Search for the cell housing the specified text and yield its (X, Y) center coordinate. 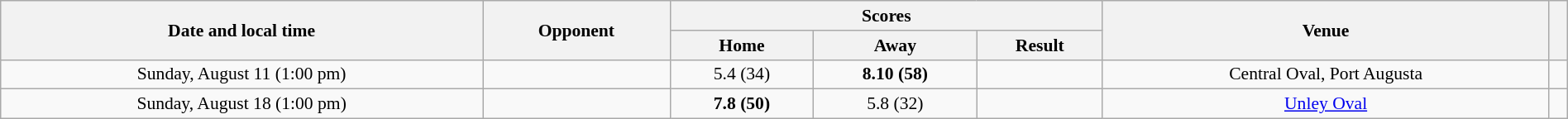
Sunday, August 11 (1:00 pm) (241, 74)
Unley Oval (1325, 104)
Result (1040, 45)
5.8 (32) (895, 104)
Scores (887, 16)
Date and local time (241, 30)
Away (895, 45)
Home (741, 45)
Sunday, August 18 (1:00 pm) (241, 104)
Opponent (577, 30)
Venue (1325, 30)
8.10 (58) (895, 74)
Central Oval, Port Augusta (1325, 74)
7.8 (50) (741, 104)
5.4 (34) (741, 74)
